Identify which cell holds the provided text, then report its (X, Y) central coordinate. 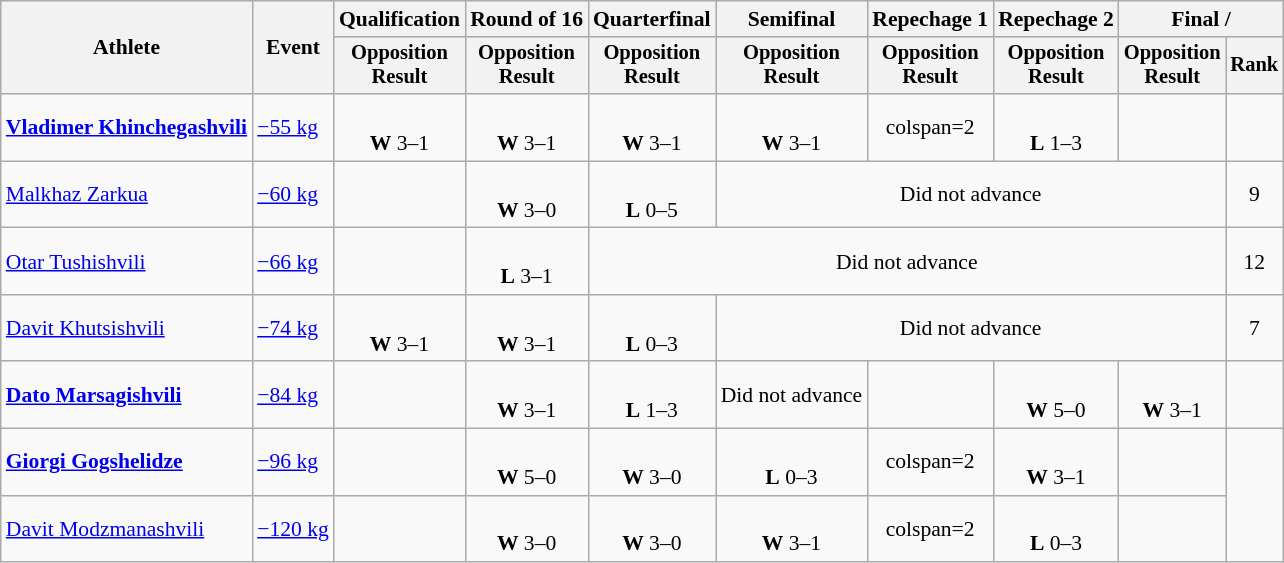
Davit Modzmanashvili (126, 528)
Malkhaz Zarkua (126, 194)
−55 kg (293, 128)
−84 kg (293, 396)
Final / (1201, 19)
7 (1255, 328)
−74 kg (293, 328)
Rank (1255, 66)
L 0–5 (652, 194)
−96 kg (293, 462)
Semifinal (792, 19)
Athlete (126, 48)
Quarterfinal (652, 19)
Vladimer Khinchegashvili (126, 128)
−60 kg (293, 194)
12 (1255, 262)
Round of 16 (526, 19)
Giorgi Gogshelidze (126, 462)
Dato Marsagishvili (126, 396)
Qualification (400, 19)
9 (1255, 194)
Repechage 2 (1056, 19)
Repechage 1 (930, 19)
Event (293, 48)
L 3–1 (526, 262)
Otar Tushishvili (126, 262)
−120 kg (293, 528)
−66 kg (293, 262)
Davit Khutsishvili (126, 328)
